Pinpoint the cell where the given text exists, returning its [X, Y] midpoint coordinate. 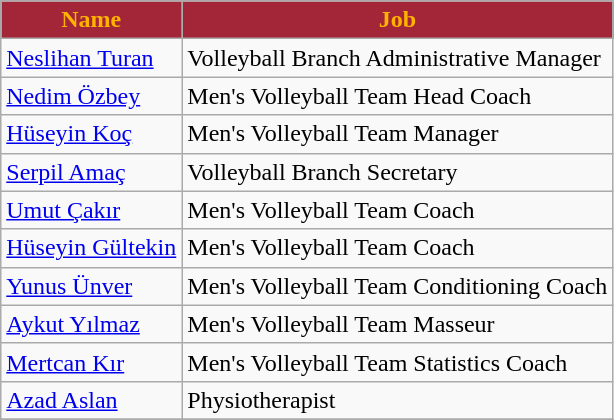
Nedim Özbey [92, 96]
Yunus Ünver [92, 286]
Hüseyin Gültekin [92, 248]
Men's Volleyball Team Masseur [398, 324]
Neslihan Turan [92, 58]
Hüseyin Koç [92, 134]
Azad Aslan [92, 400]
Job [398, 20]
Men's Volleyball Team Manager [398, 134]
Umut Çakır [92, 210]
Men's Volleyball Team Head Coach [398, 96]
Physiotherapist [398, 400]
Mertcan Kır [92, 362]
Name [92, 20]
Volleyball Branch Administrative Manager [398, 58]
Men's Volleyball Team Conditioning Coach [398, 286]
Men's Volleyball Team Statistics Coach [398, 362]
Volleyball Branch Secretary [398, 172]
Aykut Yılmaz [92, 324]
Serpil Amaç [92, 172]
